Search for the cell housing the specified text and yield its [X, Y] center coordinate. 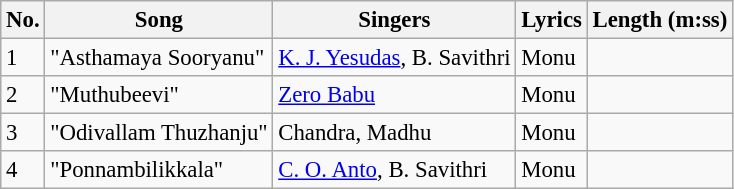
1 [23, 58]
K. J. Yesudas, B. Savithri [394, 58]
"Ponnambilikkala" [159, 170]
Singers [394, 20]
"Asthamaya Sooryanu" [159, 58]
No. [23, 20]
"Odivallam Thuzhanju" [159, 133]
3 [23, 133]
Chandra, Madhu [394, 133]
Lyrics [552, 20]
"Muthubeevi" [159, 95]
Length (m:ss) [660, 20]
Song [159, 20]
Zero Babu [394, 95]
4 [23, 170]
2 [23, 95]
C. O. Anto, B. Savithri [394, 170]
